Scan for the cell matching the given text and deliver its [x, y] coordinate at center. 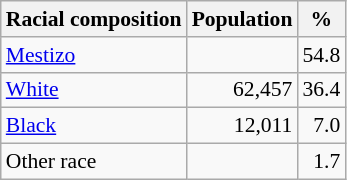
54.8 [321, 55]
36.4 [321, 90]
7.0 [321, 126]
Mestizo [94, 55]
1.7 [321, 162]
% [321, 19]
Other race [94, 162]
12,011 [242, 126]
Black [94, 126]
White [94, 90]
Racial composition [94, 19]
62,457 [242, 90]
Population [242, 19]
